For the text-containing cell, return its midpoint in (x, y) coordinate format. 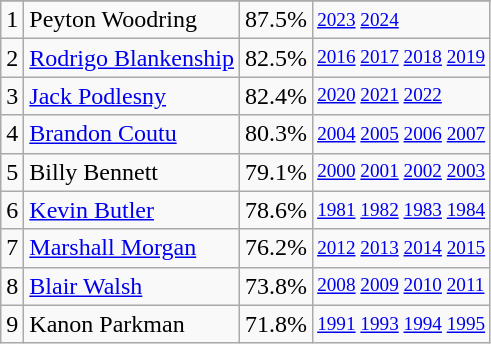
80.3% (276, 134)
2 (12, 58)
78.6% (276, 210)
1991 1993 1994 1995 (402, 324)
2000 2001 2002 2003 (402, 172)
7 (12, 248)
Kevin Butler (132, 210)
Billy Bennett (132, 172)
2023 2024 (402, 20)
1981 1982 1983 1984 (402, 210)
Brandon Coutu (132, 134)
9 (12, 324)
Blair Walsh (132, 286)
2016 2017 2018 2019 (402, 58)
8 (12, 286)
82.4% (276, 96)
2012 2013 2014 2015 (402, 248)
Marshall Morgan (132, 248)
Rodrigo Blankenship (132, 58)
Peyton Woodring (132, 20)
5 (12, 172)
2020 2021 2022 (402, 96)
79.1% (276, 172)
3 (12, 96)
73.8% (276, 286)
71.8% (276, 324)
Kanon Parkman (132, 324)
76.2% (276, 248)
87.5% (276, 20)
Jack Podlesny (132, 96)
2008 2009 2010 2011 (402, 286)
2004 2005 2006 2007 (402, 134)
4 (12, 134)
82.5% (276, 58)
6 (12, 210)
1 (12, 20)
